Determine the [x, y] coordinate at the center of the cell enclosing the given text.  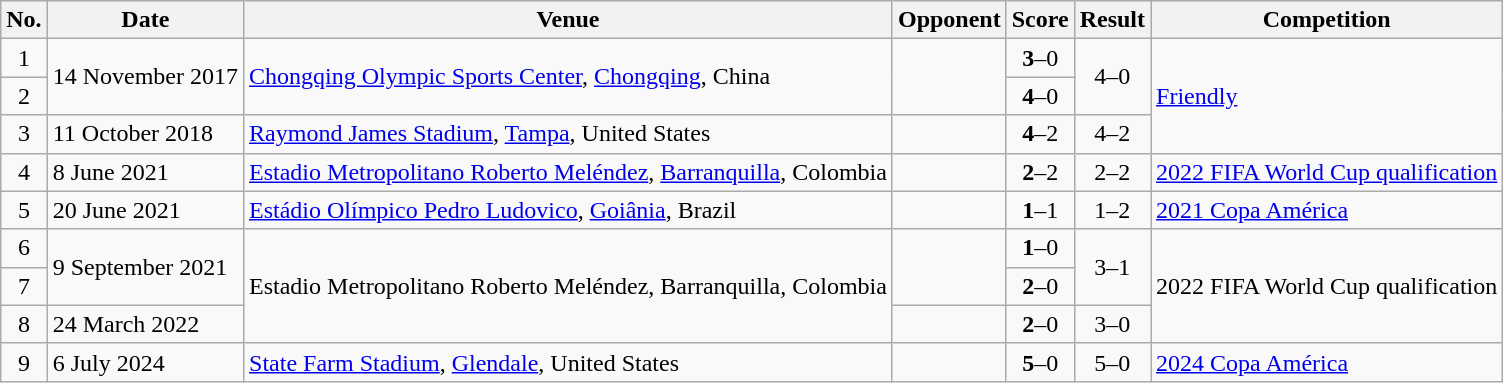
No. [24, 20]
9 [24, 362]
8 [24, 324]
Result [1112, 20]
4 [24, 172]
Chongqing Olympic Sports Center, Chongqing, China [568, 77]
Raymond James Stadium, Tampa, United States [568, 134]
8 June 2021 [145, 172]
1–2 [1112, 210]
Opponent [949, 20]
Venue [568, 20]
2024 Copa América [1327, 362]
Friendly [1327, 96]
3–1 [1112, 267]
24 March 2022 [145, 324]
Date [145, 20]
9 September 2021 [145, 267]
Estádio Olímpico Pedro Ludovico, Goiânia, Brazil [568, 210]
State Farm Stadium, Glendale, United States [568, 362]
14 November 2017 [145, 77]
5 [24, 210]
20 June 2021 [145, 210]
2021 Copa América [1327, 210]
6 July 2024 [145, 362]
2 [24, 96]
1–0 [1040, 248]
Competition [1327, 20]
3 [24, 134]
11 October 2018 [145, 134]
7 [24, 286]
1 [24, 58]
Score [1040, 20]
1–1 [1040, 210]
6 [24, 248]
